From the cell containing the given text, extract its center point as (x, y) coordinate. 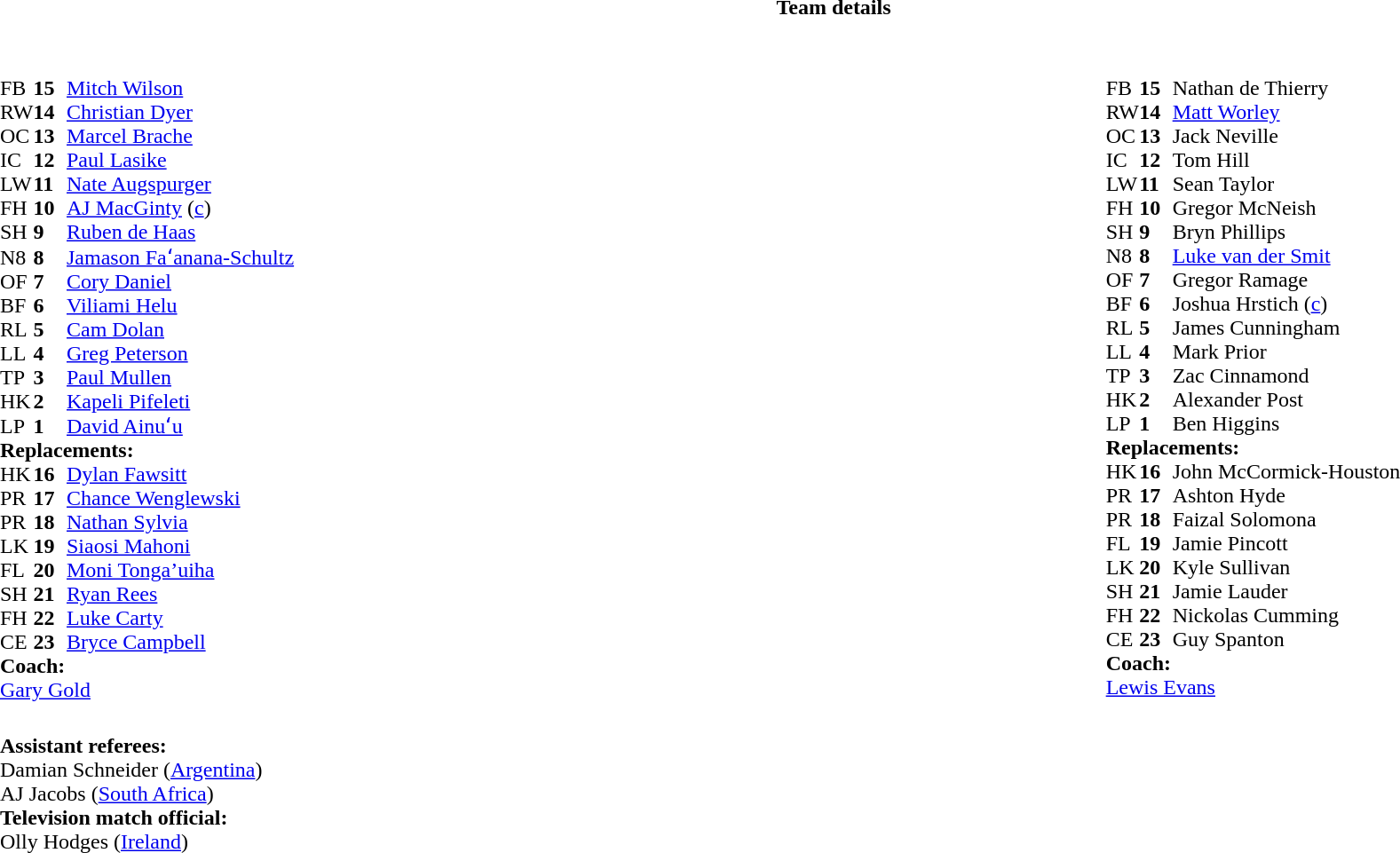
Mitch Wilson (180, 89)
Luke Carty (180, 618)
Bryce Campbell (180, 643)
Kapeli Pifeleti (180, 401)
Cory Daniel (180, 282)
Paul Lasike (180, 160)
Marcel Brache (180, 137)
Nate Augspurger (180, 185)
Nathan Sylvia (180, 522)
Christian Dyer (180, 112)
AJ MacGinty (c) (180, 208)
Gary Gold (147, 691)
Paul Mullen (180, 378)
Moni Tonga’uiha (180, 570)
Chance Wenglewski (180, 499)
Viliami Helu (180, 305)
Greg Peterson (180, 353)
Cam Dolan (180, 330)
Siaosi Mahoni (180, 547)
David Ainuʻu (180, 426)
Ruben de Haas (180, 233)
Jamason Faʻanana-Schultz (180, 257)
Coach: (147, 666)
Replacements: (147, 451)
Ryan Rees (180, 595)
Dylan Fawsitt (180, 474)
